From the cell containing the given text, extract its center point as [x, y] coordinate. 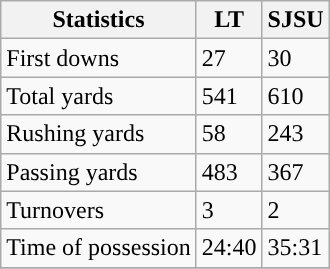
LT [229, 20]
24:40 [229, 248]
367 [296, 172]
Passing yards [99, 172]
3 [229, 210]
Time of possession [99, 248]
Turnovers [99, 210]
First downs [99, 58]
27 [229, 58]
35:31 [296, 248]
Total yards [99, 96]
30 [296, 58]
58 [229, 134]
SJSU [296, 20]
541 [229, 96]
Statistics [99, 20]
483 [229, 172]
Rushing yards [99, 134]
2 [296, 210]
243 [296, 134]
610 [296, 96]
